Pinpoint the cell where the given text exists, returning its (X, Y) midpoint coordinate. 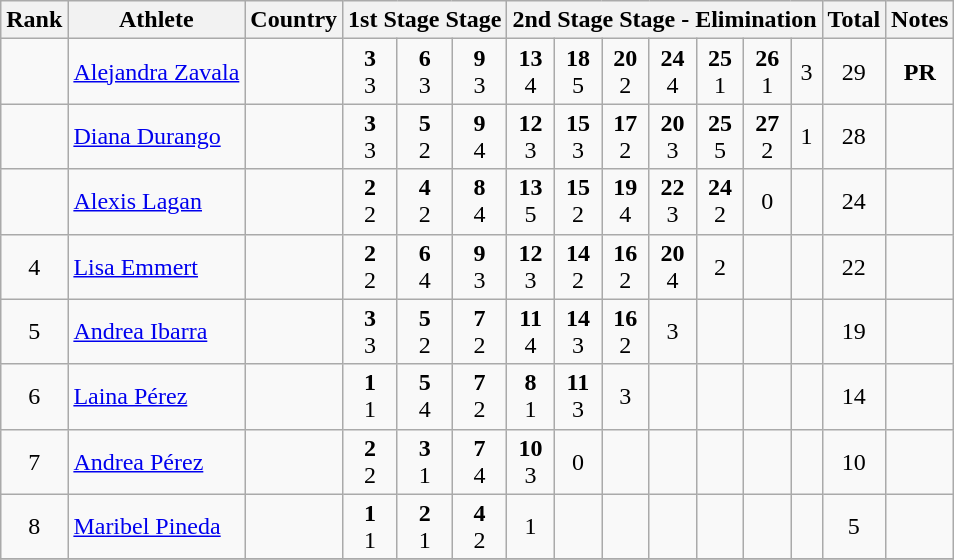
Alexis Lagan (156, 202)
194 (626, 202)
Lisa Emmert (156, 266)
113 (578, 396)
153 (578, 136)
Andrea Pérez (156, 462)
114 (530, 332)
Diana Durango (156, 136)
143 (578, 332)
63 (424, 72)
Laina Pérez (156, 396)
PR (920, 72)
Athlete (156, 20)
Total (854, 20)
223 (672, 202)
24 (854, 202)
251 (720, 72)
Maribel Pineda (156, 526)
19 (854, 332)
Notes (920, 20)
21 (424, 526)
Alejandra Zavala (156, 72)
242 (720, 202)
202 (626, 72)
244 (672, 72)
14 (854, 396)
29 (854, 72)
185 (578, 72)
Andrea Ibarra (156, 332)
261 (768, 72)
1st Stage Stage (425, 20)
4 (34, 266)
152 (578, 202)
28 (854, 136)
84 (480, 202)
2nd Stage Stage - Elimination (664, 20)
134 (530, 72)
7 (34, 462)
2 (720, 266)
255 (720, 136)
103 (530, 462)
135 (530, 202)
6 (34, 396)
Country (294, 20)
204 (672, 266)
64 (424, 266)
172 (626, 136)
74 (480, 462)
142 (578, 266)
Rank (34, 20)
31 (424, 462)
272 (768, 136)
81 (530, 396)
203 (672, 136)
94 (480, 136)
10 (854, 462)
54 (424, 396)
8 (34, 526)
